Identify which cell holds the provided text, then report its (x, y) central coordinate. 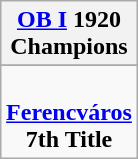
OB I 1920Champions (70, 34)
Ferencváros7th Title (70, 112)
